Search for the cell housing the specified text and yield its (x, y) center coordinate. 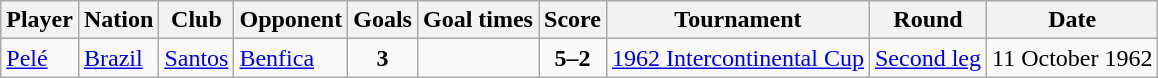
Nation (118, 20)
Tournament (738, 20)
Goal times (478, 20)
Second leg (928, 58)
Opponent (291, 20)
11 October 1962 (1072, 58)
Pelé (40, 58)
Benfica (291, 58)
3 (383, 58)
Brazil (118, 58)
Score (572, 20)
Date (1072, 20)
Santos (196, 58)
Club (196, 20)
1962 Intercontinental Cup (738, 58)
Goals (383, 20)
5–2 (572, 58)
Round (928, 20)
Player (40, 20)
